Scan for the cell matching the given text and deliver its [X, Y] coordinate at center. 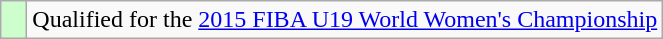
Qualified for the 2015 FIBA U19 World Women's Championship [345, 20]
